From the cell containing the given text, extract its center point as (x, y) coordinate. 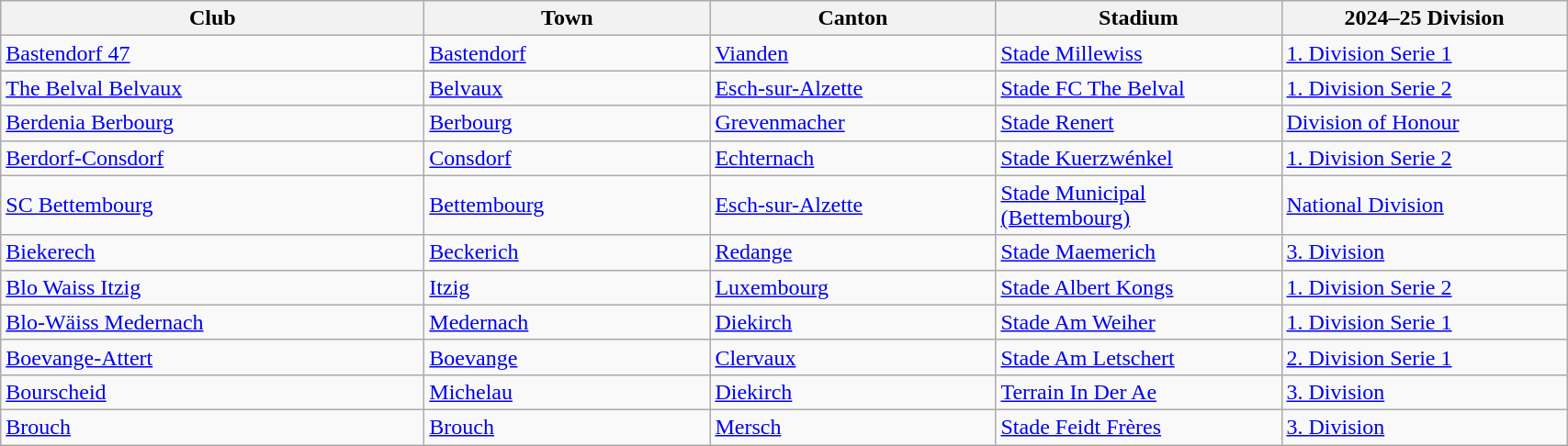
Bastendorf 47 (213, 53)
Echternach (852, 158)
Mersch (852, 427)
Stade Feidt Frères (1139, 427)
2024–25 Division (1424, 18)
Terrain In Der Ae (1139, 392)
Blo-Wäiss Medernach (213, 322)
Berdenia Berbourg (213, 123)
SC Bettembourg (213, 206)
Biekerech (213, 252)
Club (213, 18)
Clervaux (852, 357)
Town (568, 18)
Division of Honour (1424, 123)
Vianden (852, 53)
Belvaux (568, 88)
Stade Renert (1139, 123)
Medernach (568, 322)
Stade FC The Belval (1139, 88)
Bastendorf (568, 53)
National Division (1424, 206)
Redange (852, 252)
Stade Maemerich (1139, 252)
Michelau (568, 392)
Boevange-Attert (213, 357)
Consdorf (568, 158)
Boevange (568, 357)
Stadium (1139, 18)
Beckerich (568, 252)
Grevenmacher (852, 123)
Canton (852, 18)
Bourscheid (213, 392)
Luxembourg (852, 287)
Stade Am Weiher (1139, 322)
Berbourg (568, 123)
Bettembourg (568, 206)
Stade Kuerzwénkel (1139, 158)
Stade Municipal (Bettembourg) (1139, 206)
2. Division Serie 1 (1424, 357)
The Belval Belvaux (213, 88)
Stade Am Letschert (1139, 357)
Stade Albert Kongs (1139, 287)
Blo Waiss Itzig (213, 287)
Itzig (568, 287)
Berdorf-Consdorf (213, 158)
Stade Millewiss (1139, 53)
